Output the (x, y) coordinate of the center of the cell containing the given text.  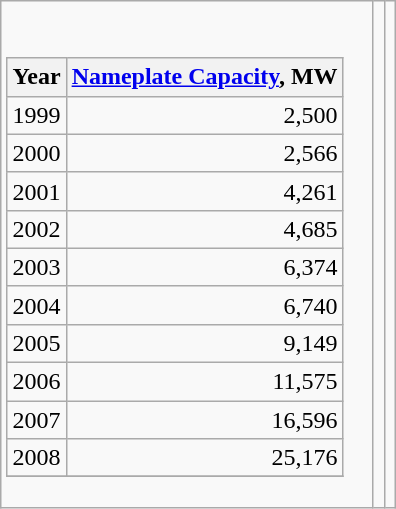
Year Nameplate Capacity, MW 1999 2,500 2000 2,566 2001 4,261 2002 4,685 2003 6,374 2004 6,740 2005 9,149 2006 11,575 2007 16,596 2008 25,176 (188, 254)
2003 (36, 267)
Year (36, 77)
11,575 (204, 382)
Nameplate Capacity, MW (204, 77)
2004 (36, 305)
2007 (36, 420)
2006 (36, 382)
1999 (36, 115)
2,566 (204, 153)
2000 (36, 153)
4,261 (204, 191)
2,500 (204, 115)
2005 (36, 343)
9,149 (204, 343)
25,176 (204, 458)
16,596 (204, 420)
2002 (36, 229)
2008 (36, 458)
4,685 (204, 229)
6,740 (204, 305)
6,374 (204, 267)
2001 (36, 191)
